Provide the (X, Y) coordinate of the cell's center where the given text is located.  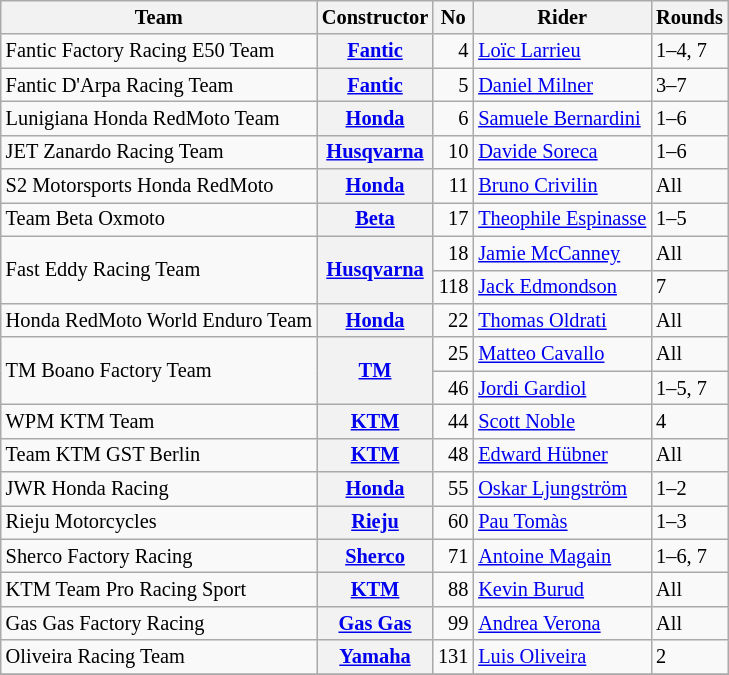
Fantic D'Arpa Racing Team (159, 85)
22 (453, 320)
TM Boano Factory Team (159, 370)
Team (159, 17)
Scott Noble (562, 421)
Edward Hübner (562, 455)
Rieju Motorcycles (159, 522)
17 (453, 219)
Luis Oliveira (562, 657)
Davide Soreca (562, 152)
1–6, 7 (690, 556)
Jack Edmondson (562, 287)
Fast Eddy Racing Team (159, 270)
Daniel Milner (562, 85)
Bruno Crivilin (562, 186)
Loïc Larrieu (562, 51)
Jamie McCanney (562, 253)
46 (453, 388)
48 (453, 455)
Jordi Gardiol (562, 388)
Rounds (690, 17)
18 (453, 253)
11 (453, 186)
Oskar Ljungström (562, 489)
131 (453, 657)
25 (453, 354)
1–4, 7 (690, 51)
1–5, 7 (690, 388)
WPM KTM Team (159, 421)
Constructor (375, 17)
1–3 (690, 522)
Rieju (375, 522)
3–7 (690, 85)
10 (453, 152)
Team KTM GST Berlin (159, 455)
Samuele Bernardini (562, 118)
KTM Team Pro Racing Sport (159, 589)
Honda RedMoto World Enduro Team (159, 320)
Matteo Cavallo (562, 354)
Oliveira Racing Team (159, 657)
Team Beta Oxmoto (159, 219)
71 (453, 556)
6 (453, 118)
Antoine Magain (562, 556)
60 (453, 522)
99 (453, 623)
JET Zanardo Racing Team (159, 152)
Theophile Espinasse (562, 219)
5 (453, 85)
Beta (375, 219)
JWR Honda Racing (159, 489)
Sherco (375, 556)
55 (453, 489)
Fantic Factory Racing E50 Team (159, 51)
Yamaha (375, 657)
Lunigiana Honda RedMoto Team (159, 118)
1–5 (690, 219)
44 (453, 421)
118 (453, 287)
Gas Gas Factory Racing (159, 623)
1–2 (690, 489)
Gas Gas (375, 623)
Kevin Burud (562, 589)
88 (453, 589)
7 (690, 287)
No (453, 17)
2 (690, 657)
S2 Motorsports Honda RedMoto (159, 186)
Pau Tomàs (562, 522)
Thomas Oldrati (562, 320)
Rider (562, 17)
Andrea Verona (562, 623)
Sherco Factory Racing (159, 556)
TM (375, 370)
